Provide the (X, Y) coordinate of the cell's center where the given text is located.  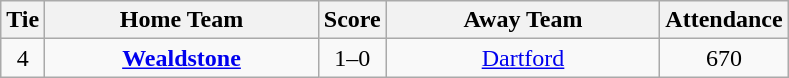
Wealdstone (182, 58)
Home Team (182, 20)
Attendance (724, 20)
670 (724, 58)
1–0 (352, 58)
Away Team (523, 20)
Score (352, 20)
Dartford (523, 58)
4 (23, 58)
Tie (23, 20)
